Return [X, Y] of the center of cell containing provided text 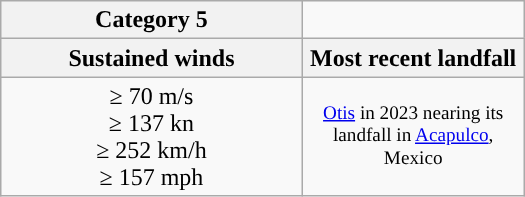
≥ 70 m/s≥ 137 kn≥ 252 km/h≥ 157 mph [152, 136]
Sustained winds [152, 58]
Otis in 2023 nearing its landfall in Acapulco, Mexico [413, 136]
Category 5 [152, 20]
Most recent landfall [413, 58]
